Pinpoint the cell where the given text exists, returning its (X, Y) midpoint coordinate. 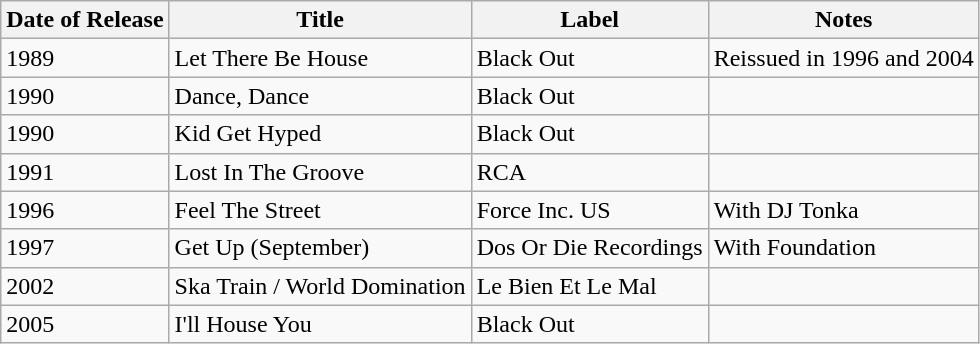
1996 (85, 210)
Let There Be House (320, 58)
Date of Release (85, 20)
Label (590, 20)
Le Bien Et Le Mal (590, 286)
Get Up (September) (320, 248)
Feel The Street (320, 210)
2002 (85, 286)
Notes (844, 20)
I'll House You (320, 324)
Title (320, 20)
Kid Get Hyped (320, 134)
With DJ Tonka (844, 210)
RCA (590, 172)
Lost In The Groove (320, 172)
1989 (85, 58)
1997 (85, 248)
Force Inc. US (590, 210)
Ska Train / World Domination (320, 286)
Dance, Dance (320, 96)
With Foundation (844, 248)
Dos Or Die Recordings (590, 248)
2005 (85, 324)
1991 (85, 172)
Reissued in 1996 and 2004 (844, 58)
